Identify which cell holds the provided text, then report its (x, y) central coordinate. 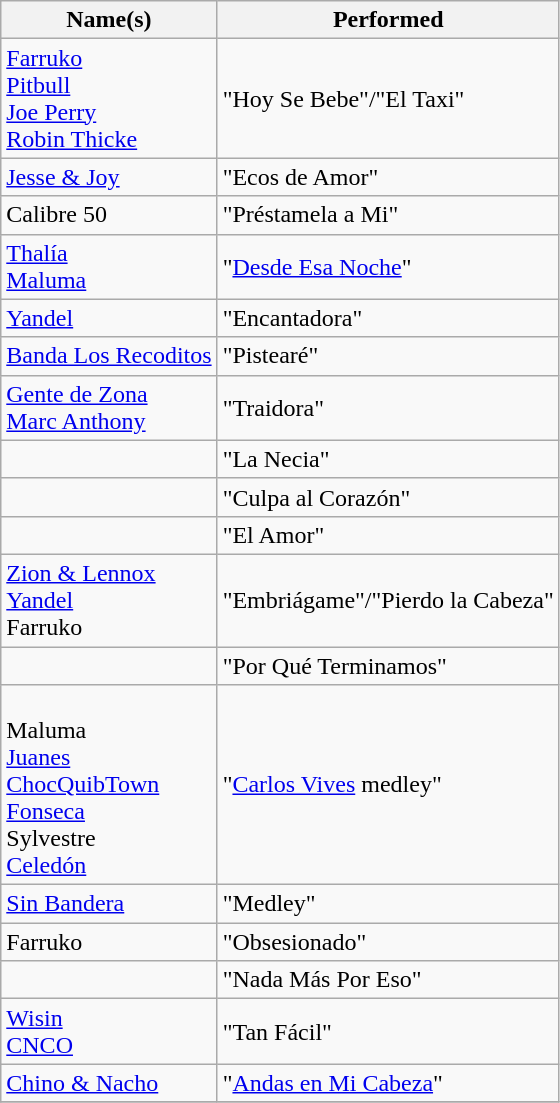
"Andas en Mi Cabeza" (388, 1083)
"Pistearé" (388, 356)
"Medley" (388, 904)
Sin Bandera (109, 904)
"Traidora" (388, 408)
Chino & Nacho (109, 1083)
"Encantadora" (388, 318)
Jesse & Joy (109, 177)
"Carlos Vives medley" (388, 785)
ThalíaMaluma (109, 266)
"La Necia" (388, 459)
WisinCNCO (109, 1032)
"Nada Más Por Eso" (388, 980)
"El Amor" (388, 535)
Yandel (109, 318)
"Ecos de Amor" (388, 177)
MalumaJuanesChocQuibTownFonsecaSylvestreCeledón (109, 785)
"Por Qué Terminamos" (388, 665)
"Culpa al Corazón" (388, 497)
Calibre 50 (109, 215)
"Desde Esa Noche" (388, 266)
"Obsesionado" (388, 942)
"Embriágame"/"Pierdo la Cabeza" (388, 600)
Gente de ZonaMarc Anthony (109, 408)
Performed (388, 20)
"Hoy Se Bebe"/"El Taxi" (388, 98)
Name(s) (109, 20)
"Préstamela a Mi" (388, 215)
Zion & LennoxYandelFarruko (109, 600)
"Tan Fácil" (388, 1032)
Farruko (109, 942)
FarrukoPitbullJoe PerryRobin Thicke (109, 98)
Banda Los Recoditos (109, 356)
